From the cell containing the given text, extract its center point as (X, Y) coordinate. 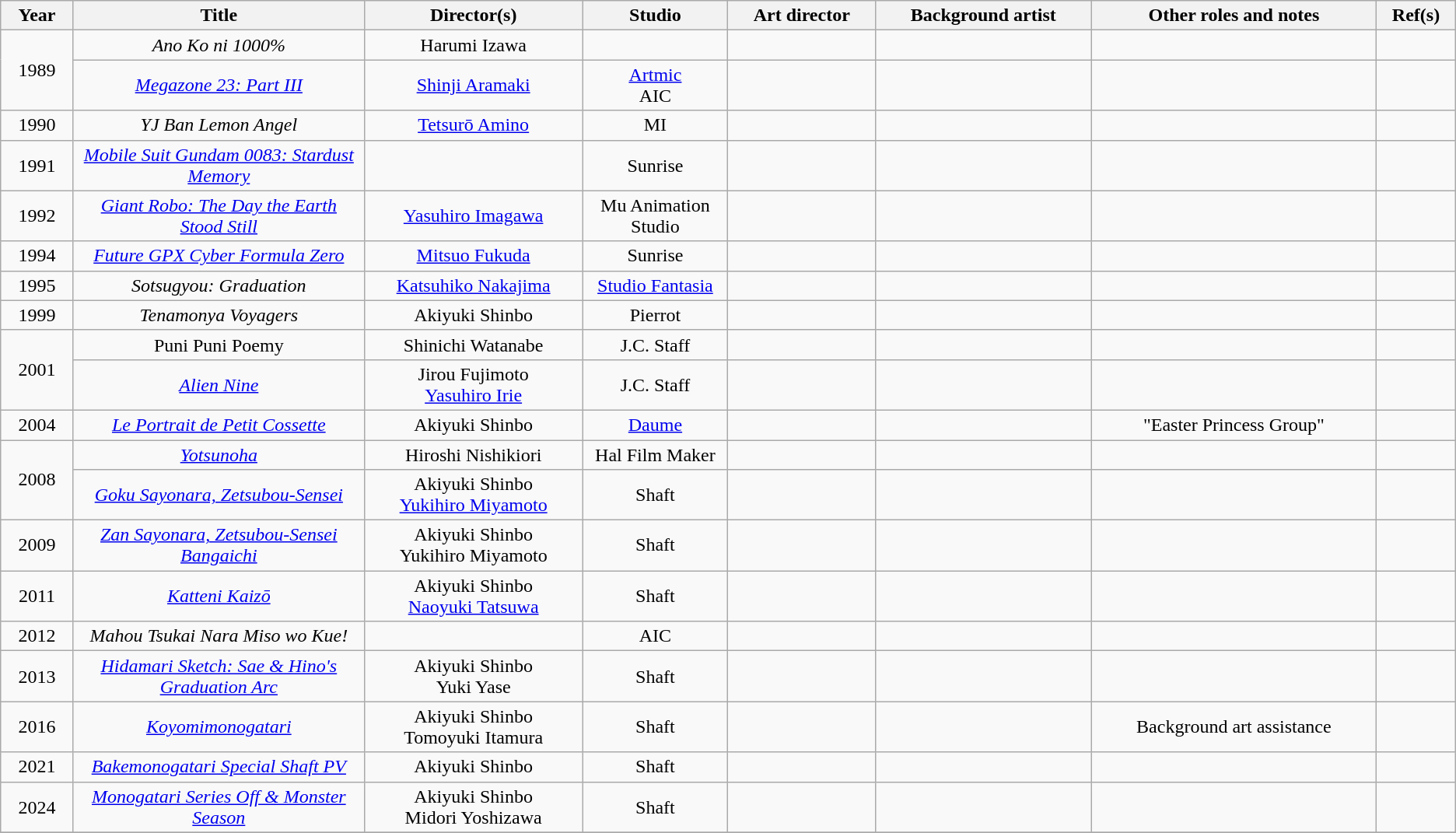
1999 (37, 315)
Shinichi Watanabe (473, 345)
Background art assistance (1234, 726)
2012 (37, 636)
Art director (802, 16)
Alien Nine (219, 384)
Ref(s) (1416, 16)
AIC (655, 636)
Yasuhiro Imagawa (473, 216)
2009 (37, 546)
2013 (37, 677)
Other roles and notes (1234, 16)
Akiyuki ShinboMidori Yoshizawa (473, 807)
Director(s) (473, 16)
Katsuhiko Nakajima (473, 285)
"Easter Princess Group" (1234, 425)
Sotsugyou: Graduation (219, 285)
ArtmicAIC (655, 86)
Ano Ko ni 1000% (219, 45)
1995 (37, 285)
Akiyuki ShinboTomoyuki Itamura (473, 726)
Katteni Kaizō (219, 596)
Title (219, 16)
2011 (37, 596)
Akiyuki ShinboYuki Yase (473, 677)
Year (37, 16)
Mitsuo Fukuda (473, 256)
Zan Sayonara, Zetsubou-Sensei Bangaichi (219, 546)
Studio Fantasia (655, 285)
Future GPX Cyber Formula Zero (219, 256)
Jirou FujimotoYasuhiro Irie (473, 384)
Yotsunoha (219, 455)
1991 (37, 165)
YJ Ban Lemon Angel (219, 125)
Koyomimonogatari (219, 726)
Giant Robo: The Day the Earth Stood Still (219, 216)
Mahou Tsukai Nara Miso wo Kue! (219, 636)
Goku Sayonara, Zetsubou-Sensei (219, 495)
Hiroshi Nishikiori (473, 455)
Pierrot (655, 315)
Puni Puni Poemy (219, 345)
Tetsurō Amino (473, 125)
2016 (37, 726)
Monogatari Series Off & Monster Season (219, 807)
Akiyuki ShinboNaoyuki Tatsuwa (473, 596)
Tenamonya Voyagers (219, 315)
2008 (37, 481)
Le Portrait de Petit Cossette (219, 425)
2001 (37, 370)
Hidamari Sketch: Sae & Hino's Graduation Arc (219, 677)
Background artist (984, 16)
1992 (37, 216)
Mu Animation Studio (655, 216)
2004 (37, 425)
1990 (37, 125)
Hal Film Maker (655, 455)
Mobile Suit Gundam 0083: Stardust Memory (219, 165)
Shinji Aramaki (473, 86)
Bakemonogatari Special Shaft PV (219, 767)
1994 (37, 256)
Daume (655, 425)
MI (655, 125)
2024 (37, 807)
2021 (37, 767)
Harumi Izawa (473, 45)
Studio (655, 16)
1989 (37, 70)
Megazone 23: Part III (219, 86)
